Return [X, Y] of the center of cell containing provided text 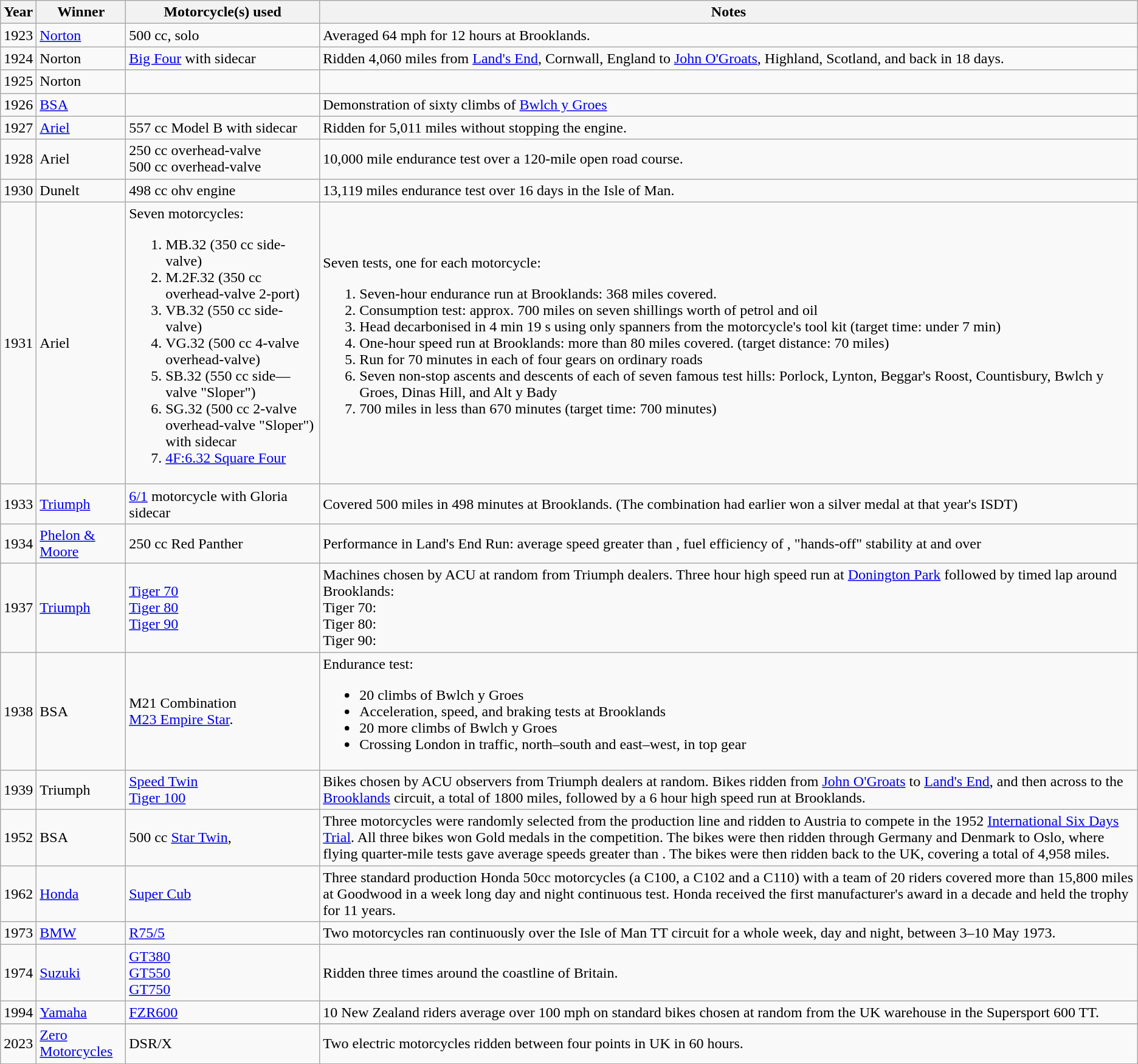
10,000 mile endurance test over a 120-mile open road course. [729, 159]
1923 [18, 35]
250 cc Red Panther [222, 544]
Performance in Land's End Run: average speed greater than , fuel efficiency of , "hands-off" stability at and over [729, 544]
1927 [18, 128]
1962 [18, 894]
Ridden for 5,011 miles without stopping the engine. [729, 128]
Year [18, 12]
Ridden three times around the coastline of Britain. [729, 973]
1925 [18, 81]
M21 CombinationM23 Empire Star. [222, 711]
Yamaha [81, 1012]
10 New Zealand riders average over 100 mph on standard bikes chosen at random from the UK warehouse in the Supersport 600 TT. [729, 1012]
Two motorcycles ran continuously over the Isle of Man TT circuit for a whole week, day and night, between 3–10 May 1973. [729, 933]
DSR/X [222, 1043]
500 cc Star Twin, [222, 838]
1930 [18, 190]
1933 [18, 503]
1926 [18, 105]
1937 [18, 607]
250 cc overhead-valve500 cc overhead-valve [222, 159]
1974 [18, 973]
1973 [18, 933]
R75/5 [222, 933]
Honda [81, 894]
Averaged 64 mph for 12 hours at Brooklands. [729, 35]
FZR600 [222, 1012]
Motorcycle(s) used [222, 12]
1924 [18, 58]
Winner [81, 12]
Tiger 70Tiger 80Tiger 90 [222, 607]
6/1 motorcycle with Gloria sidecar [222, 503]
13,119 miles endurance test over 16 days in the Isle of Man. [729, 190]
2023 [18, 1043]
Speed TwinTiger 100 [222, 790]
1939 [18, 790]
1938 [18, 711]
1952 [18, 838]
Suzuki [81, 973]
498 cc ohv engine [222, 190]
1931 [18, 343]
Ridden 4,060 miles from Land's End, Cornwall, England to John O'Groats, Highland, Scotland, and back in 18 days. [729, 58]
1934 [18, 544]
Big Four with sidecar [222, 58]
GT380GT550GT750 [222, 973]
500 cc, solo [222, 35]
Zero Motorcycles [81, 1043]
Covered 500 miles in 498 minutes at Brooklands. (The combination had earlier won a silver medal at that year's ISDT) [729, 503]
Super Cub [222, 894]
557 cc Model B with sidecar [222, 128]
1928 [18, 159]
Two electric motorcycles ridden between four points in UK in 60 hours. [729, 1043]
Dunelt [81, 190]
BMW [81, 933]
Phelon & Moore [81, 544]
1994 [18, 1012]
Notes [729, 12]
Demonstration of sixty climbs of Bwlch y Groes [729, 105]
